Return the [x, y] coordinate for the center point of the cell that contains the specified text.  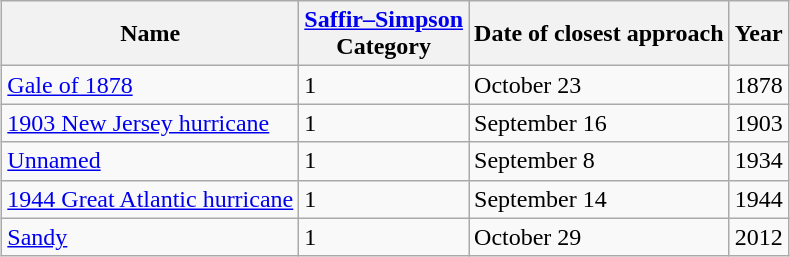
Date of closest approach [600, 34]
October 23 [600, 85]
1903 [758, 123]
September 8 [600, 161]
1944 Great Atlantic hurricane [150, 199]
Saffir–SimpsonCategory [384, 34]
2012 [758, 237]
Gale of 1878 [150, 85]
October 29 [600, 237]
1934 [758, 161]
1878 [758, 85]
Year [758, 34]
September 14 [600, 199]
Sandy [150, 237]
September 16 [600, 123]
1903 New Jersey hurricane [150, 123]
Unnamed [150, 161]
Name [150, 34]
1944 [758, 199]
